Detect which cell encompasses the target text, then output its (X, Y) center coordinate. 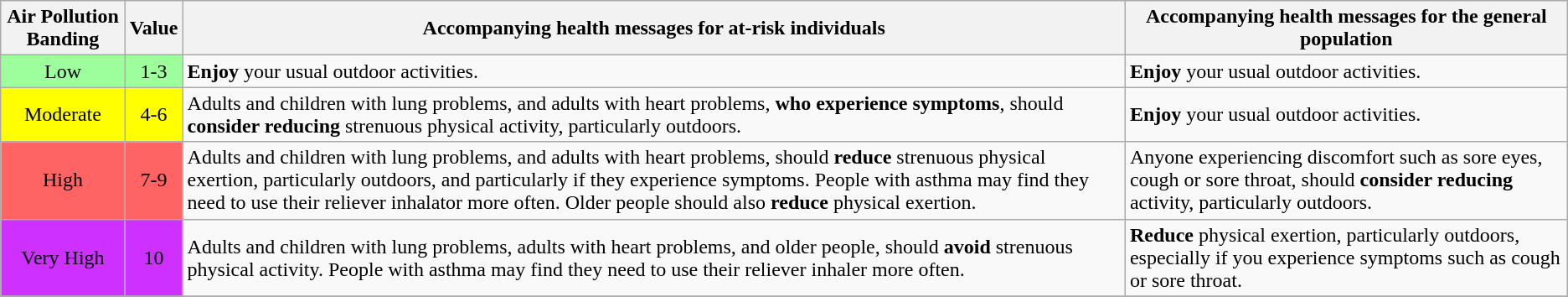
Air Pollution Banding (63, 29)
Reduce physical exertion, particularly outdoors, especially if you experience symptoms such as cough or sore throat. (1346, 258)
Moderate (63, 114)
Very High (63, 258)
Low (63, 71)
Anyone experiencing discomfort such as sore eyes, cough or sore throat, should consider reducing activity, particularly outdoors. (1346, 180)
10 (154, 258)
4-6 (154, 114)
7-9 (154, 180)
Value (154, 29)
High (63, 180)
Accompanying health messages for at-risk individuals (653, 29)
Accompanying health messages for the general population (1346, 29)
1-3 (154, 71)
